Determine the (X, Y) coordinate at the center of the cell enclosing the given text.  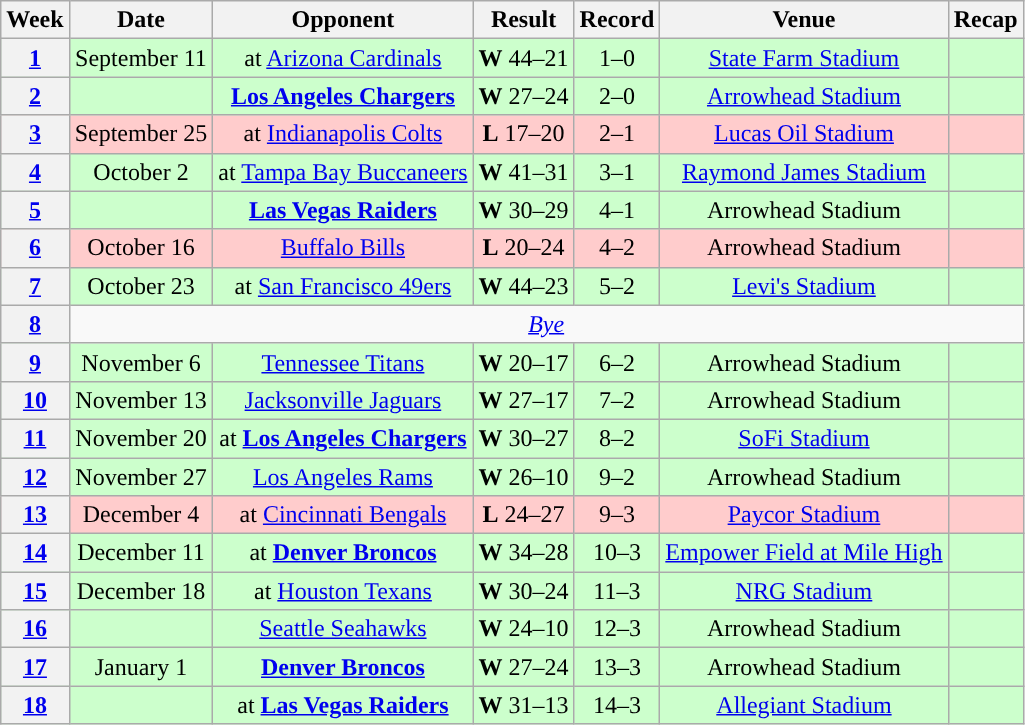
December 18 (141, 591)
1–0 (617, 58)
2–1 (617, 134)
13–3 (617, 667)
at San Francisco 49ers (343, 286)
September 11 (141, 58)
at Denver Broncos (343, 553)
4–2 (617, 248)
Lucas Oil Stadium (804, 134)
W 34–28 (524, 553)
October 16 (141, 248)
Opponent (343, 20)
14–3 (617, 705)
Paycor Stadium (804, 515)
Las Vegas Raiders (343, 210)
7–2 (617, 400)
8–2 (617, 438)
Week (35, 20)
W 44–23 (524, 286)
18 (35, 705)
10 (35, 400)
L 20–24 (524, 248)
L 17–20 (524, 134)
December 4 (141, 515)
November 13 (141, 400)
Record (617, 20)
4 (35, 172)
W 26–10 (524, 477)
12–3 (617, 629)
6–2 (617, 362)
W 31–13 (524, 705)
at Indianapolis Colts (343, 134)
Seattle Seahawks (343, 629)
7 (35, 286)
1 (35, 58)
12 (35, 477)
Los Angeles Rams (343, 477)
W 44–21 (524, 58)
2–0 (617, 96)
W 30–27 (524, 438)
at Arizona Cardinals (343, 58)
November 20 (141, 438)
Buffalo Bills (343, 248)
8 (35, 324)
at Tampa Bay Buccaneers (343, 172)
Los Angeles Chargers (343, 96)
Empower Field at Mile High (804, 553)
15 (35, 591)
Jacksonville Jaguars (343, 400)
at Las Vegas Raiders (343, 705)
W 24–10 (524, 629)
16 (35, 629)
3–1 (617, 172)
December 11 (141, 553)
10–3 (617, 553)
Result (524, 20)
9 (35, 362)
November 27 (141, 477)
NRG Stadium (804, 591)
State Farm Stadium (804, 58)
Levi's Stadium (804, 286)
3 (35, 134)
Recap (986, 20)
4–1 (617, 210)
W 20–17 (524, 362)
L 24–27 (524, 515)
W 41–31 (524, 172)
Tennessee Titans (343, 362)
6 (35, 248)
14 (35, 553)
9–3 (617, 515)
October 2 (141, 172)
November 6 (141, 362)
October 23 (141, 286)
Date (141, 20)
W 30–29 (524, 210)
5 (35, 210)
at Cincinnati Bengals (343, 515)
Denver Broncos (343, 667)
W 30–24 (524, 591)
W 27–17 (524, 400)
5–2 (617, 286)
Raymond James Stadium (804, 172)
Bye (546, 324)
Allegiant Stadium (804, 705)
9–2 (617, 477)
11 (35, 438)
at Los Angeles Chargers (343, 438)
2 (35, 96)
13 (35, 515)
SoFi Stadium (804, 438)
17 (35, 667)
Venue (804, 20)
11–3 (617, 591)
January 1 (141, 667)
September 25 (141, 134)
at Houston Texans (343, 591)
